Scan for the cell matching the given text and deliver its (X, Y) coordinate at center. 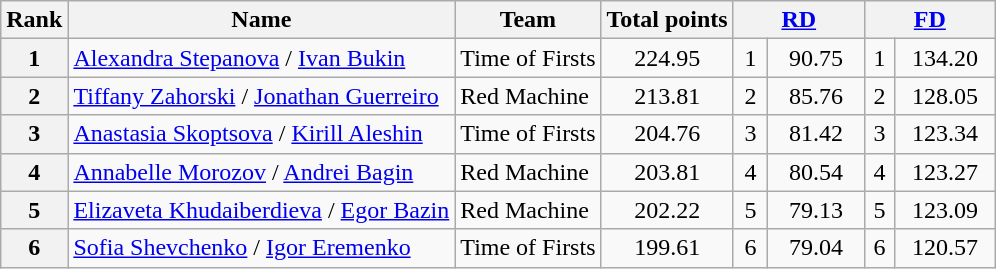
81.42 (816, 134)
Anastasia Skoptsova / Kirill Aleshin (262, 134)
FD (930, 20)
120.57 (944, 248)
85.76 (816, 96)
Tiffany Zahorski / Jonathan Guerreiro (262, 96)
224.95 (667, 58)
134.20 (944, 58)
202.22 (667, 210)
128.05 (944, 96)
Annabelle Morozov / Andrei Bagin (262, 172)
203.81 (667, 172)
123.09 (944, 210)
204.76 (667, 134)
RD (798, 20)
Sofia Shevchenko / Igor Eremenko (262, 248)
79.13 (816, 210)
213.81 (667, 96)
123.34 (944, 134)
Team (528, 20)
Name (262, 20)
79.04 (816, 248)
123.27 (944, 172)
80.54 (816, 172)
Total points (667, 20)
Elizaveta Khudaiberdieva / Egor Bazin (262, 210)
Alexandra Stepanova / Ivan Bukin (262, 58)
Rank (34, 20)
90.75 (816, 58)
199.61 (667, 248)
